Find where the given text appears and provide that cell's center as (x, y) coordinate. 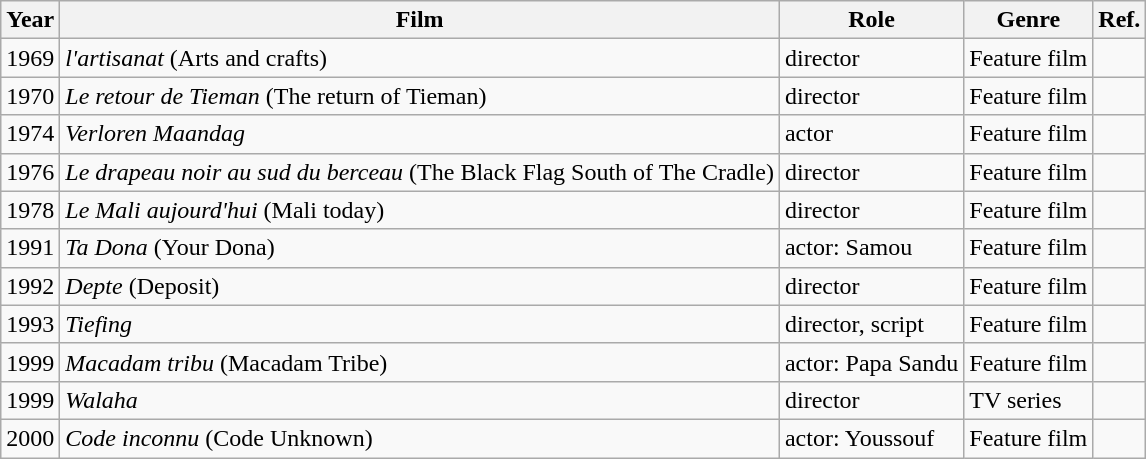
1976 (30, 172)
2000 (30, 438)
Macadam tribu (Macadam Tribe) (420, 362)
Genre (1028, 20)
Year (30, 20)
director, script (871, 324)
actor (871, 134)
Le Mali aujourd'hui (Mali today) (420, 210)
Le drapeau noir au sud du berceau (The Black Flag South of The Cradle) (420, 172)
Ref. (1120, 20)
actor: Youssouf (871, 438)
1969 (30, 58)
Walaha (420, 400)
actor: Samou (871, 248)
Code inconnu (Code Unknown) (420, 438)
Film (420, 20)
TV series (1028, 400)
Role (871, 20)
Depte (Deposit) (420, 286)
1992 (30, 286)
1993 (30, 324)
Verloren Maandag (420, 134)
Ta Dona (Your Dona) (420, 248)
l'artisanat (Arts and crafts) (420, 58)
Tiefing (420, 324)
1978 (30, 210)
1970 (30, 96)
1991 (30, 248)
Le retour de Tieman (The return of Tieman) (420, 96)
actor: Papa Sandu (871, 362)
1974 (30, 134)
